Return the (x, y) coordinate for the center point of the cell that contains the specified text.  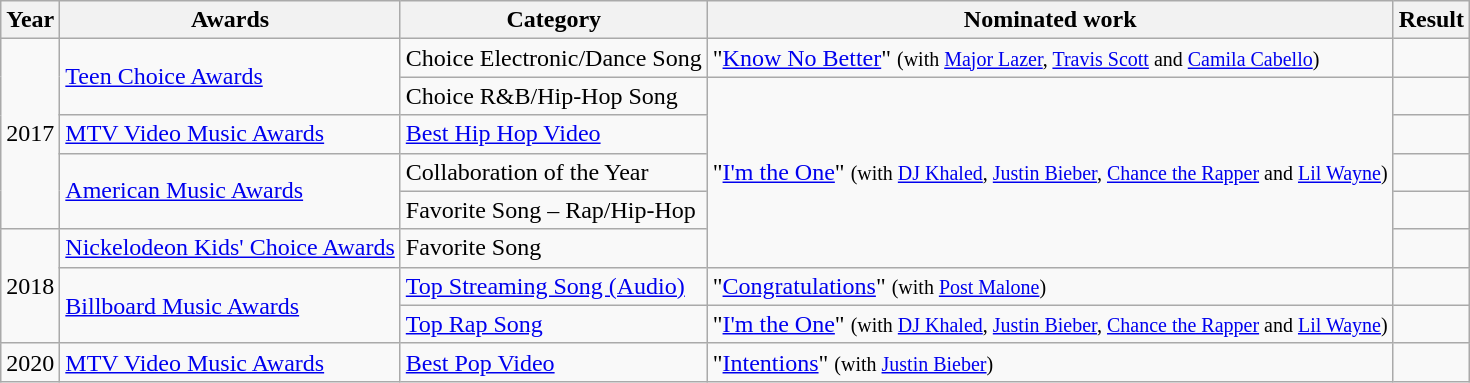
Choice Electronic/Dance Song (554, 58)
"Intentions" (with Justin Bieber) (1050, 362)
2018 (30, 286)
Nickelodeon Kids' Choice Awards (230, 248)
Choice R&B/Hip-Hop Song (554, 96)
Favorite Song – Rap/Hip-Hop (554, 210)
Nominated work (1050, 20)
American Music Awards (230, 191)
Category (554, 20)
Top Streaming Song (Audio) (554, 286)
"Congratulations" (with Post Malone) (1050, 286)
Awards (230, 20)
Billboard Music Awards (230, 305)
"Know No Better" (with Major Lazer, Travis Scott and Camila Cabello) (1050, 58)
Best Pop Video (554, 362)
Year (30, 20)
Top Rap Song (554, 324)
Collaboration of the Year (554, 172)
2020 (30, 362)
2017 (30, 134)
Best Hip Hop Video (554, 134)
Favorite Song (554, 248)
Result (1431, 20)
Teen Choice Awards (230, 77)
